Capture the cell that displays the provided text and extract its (x, y) central coordinate. 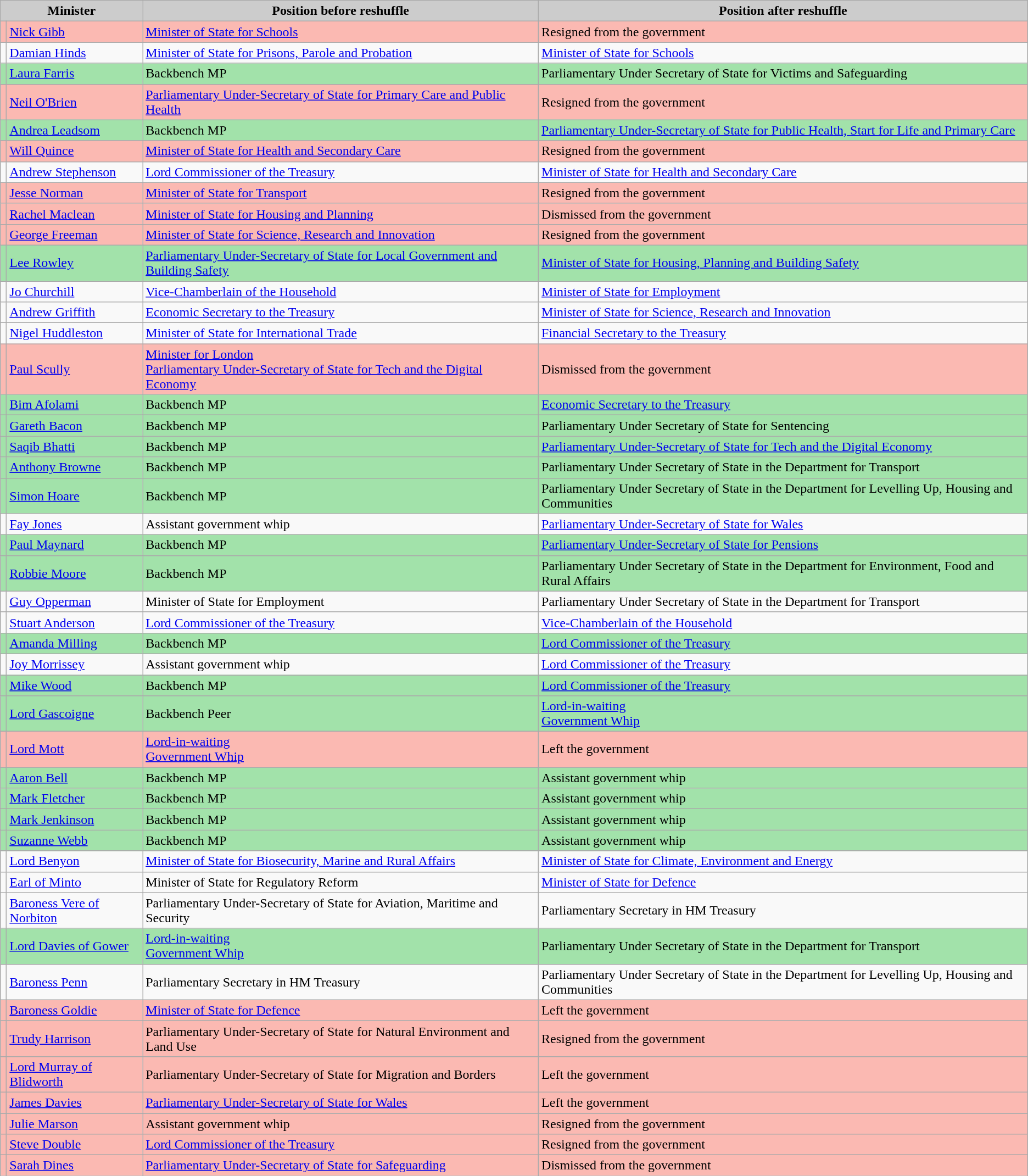
Guy Opperman (75, 601)
Parliamentary Under-Secretary of State for Pensions (783, 545)
Will Quince (75, 151)
Parliamentary Under-Secretary of State for Migration and Borders (340, 1074)
Trudy Harrison (75, 1038)
Mark Fletcher (75, 799)
Minister of State for Prisons, Parole and Probation (340, 53)
Laura Farris (75, 74)
Minister (71, 11)
Position after reshuffle (783, 11)
Parliamentary Under-Secretary of State for Local Government and Building Safety (340, 263)
Steve Double (75, 1145)
Jesse Norman (75, 193)
Parliamentary Under-Secretary of State for Tech and the Digital Economy (783, 447)
Baroness Goldie (75, 1010)
James Davies (75, 1102)
Nick Gibb (75, 32)
Lord Murray of Blidworth (75, 1074)
Position before reshuffle (340, 11)
Backbench Peer (340, 714)
Paul Scully (75, 369)
Julie Marson (75, 1123)
Baroness Vere of Norbiton (75, 911)
Andrew Stephenson (75, 172)
Saqib Bhatti (75, 447)
Fay Jones (75, 524)
Anthony Browne (75, 467)
Minister of State for Climate, Environment and Energy (783, 861)
Parliamentary Under Secretary of State for Sentencing (783, 426)
Minister of State for International Trade (340, 333)
Jo Churchill (75, 292)
Damian Hinds (75, 53)
Minister of State for Housing and Planning (340, 214)
Parliamentary Under Secretary of State in the Department for Environment, Food and Rural Affairs (783, 573)
Amanda Milling (75, 643)
Minister of State for Regulatory Reform (340, 882)
Mark Jenkinson (75, 820)
Lord Benyon (75, 861)
Mike Wood (75, 685)
Minister of State for Transport (340, 193)
Parliamentary Under-Secretary of State for Primary Care and Public Health (340, 102)
Earl of Minto (75, 882)
Bim Afolami (75, 405)
Baroness Penn (75, 982)
Simon Hoare (75, 495)
Parliamentary Under Secretary of State for Victims and Safeguarding (783, 74)
Sarah Dines (75, 1166)
Financial Secretary to the Treasury (783, 333)
Parliamentary Under-Secretary of State for Safeguarding (340, 1166)
Aaron Bell (75, 778)
Robbie Moore (75, 573)
Lord Gascoigne (75, 714)
Rachel Maclean (75, 214)
Andrew Griffith (75, 313)
Minister for LondonParliamentary Under-Secretary of State for Tech and the Digital Economy (340, 369)
Gareth Bacon (75, 426)
Minister of State for Biosecurity, Marine and Rural Affairs (340, 861)
Parliamentary Under-Secretary of State for Public Health, Start for Life and Primary Care (783, 130)
Andrea Leadsom (75, 130)
Suzanne Webb (75, 840)
Parliamentary Under-Secretary of State for Aviation, Maritime and Security (340, 911)
Lee Rowley (75, 263)
Stuart Anderson (75, 622)
Lord Davies of Gower (75, 946)
Paul Maynard (75, 545)
Minister of State for Housing, Planning and Building Safety (783, 263)
Nigel Huddleston (75, 333)
Neil O'Brien (75, 102)
Parliamentary Under-Secretary of State for Natural Environment and Land Use (340, 1038)
George Freeman (75, 235)
Lord Mott (75, 749)
Joy Morrissey (75, 664)
